Provide the [x, y] coordinate of the cell's center where the given text is located.  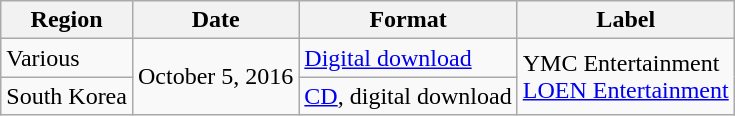
Region [67, 20]
YMC EntertainmentLOEN Entertainment [626, 77]
October 5, 2016 [215, 77]
Various [67, 58]
Digital download [408, 58]
South Korea [67, 96]
Date [215, 20]
Label [626, 20]
Format [408, 20]
CD, digital download [408, 96]
